Return the [x, y] coordinate for the center point of the cell that contains the specified text.  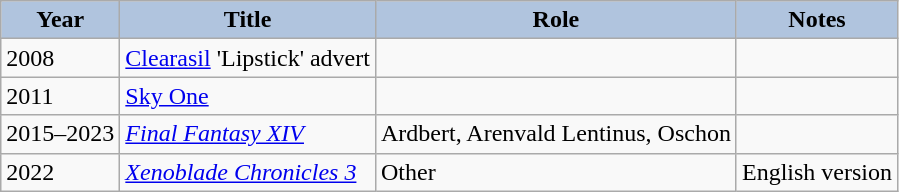
English version [816, 172]
Role [556, 20]
2008 [60, 58]
2015–2023 [60, 134]
Clearasil 'Lipstick' advert [248, 58]
2022 [60, 172]
Notes [816, 20]
2011 [60, 96]
Year [60, 20]
Xenoblade Chronicles 3 [248, 172]
Other [556, 172]
Sky One [248, 96]
Final Fantasy XIV [248, 134]
Title [248, 20]
Ardbert, Arenvald Lentinus, Oschon [556, 134]
